Locate the cell with the specified text and output its (X, Y) center coordinate. 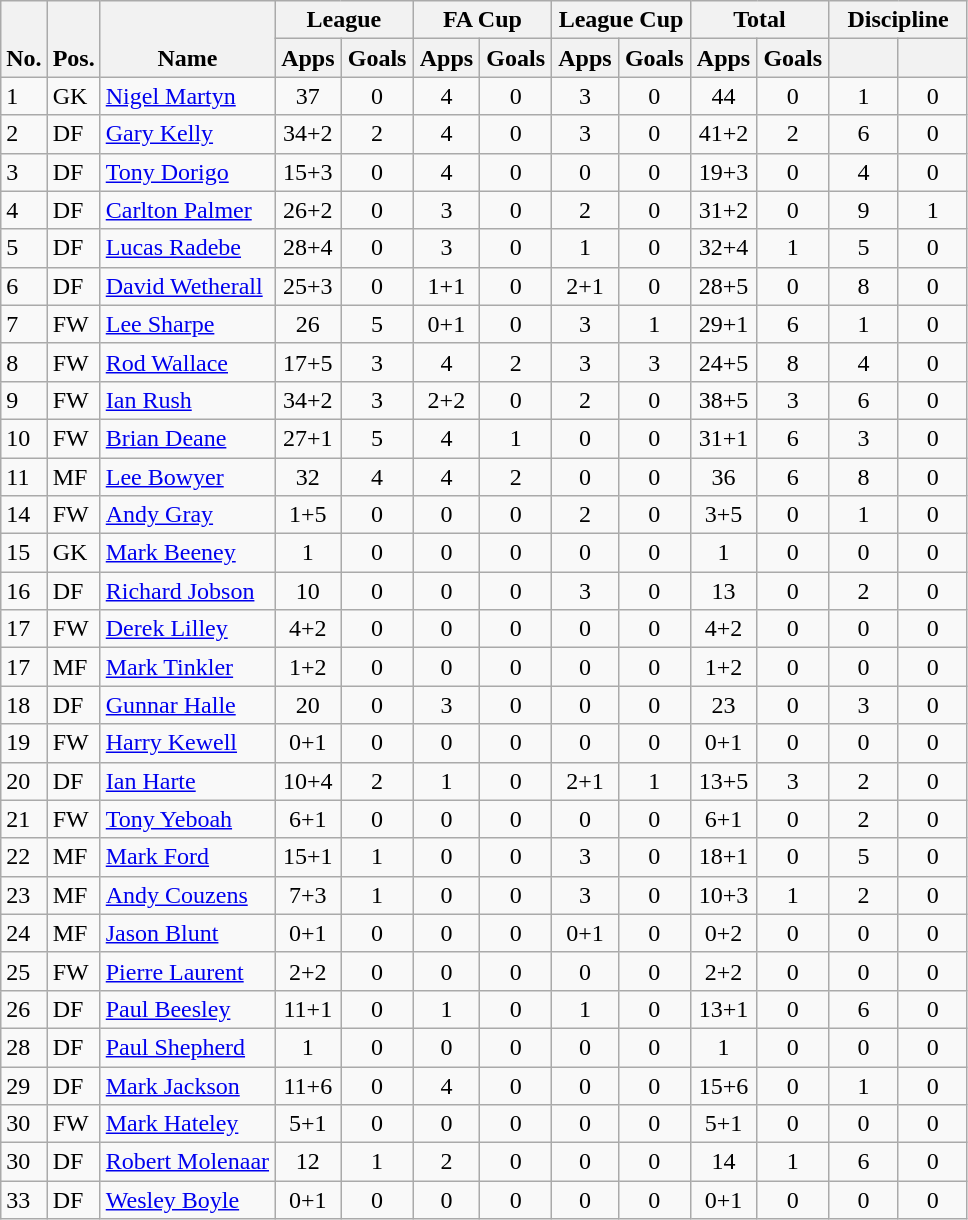
Discipline (898, 20)
25+3 (308, 286)
18 (24, 705)
13+1 (724, 1009)
Mark Jackson (187, 1085)
Harry Kewell (187, 743)
25 (24, 971)
12 (308, 1162)
Gunnar Halle (187, 705)
Tony Dorigo (187, 172)
Nigel Martyn (187, 96)
Carlton Palmer (187, 210)
Andy Couzens (187, 895)
Gary Kelly (187, 134)
Name (187, 39)
7+3 (308, 895)
11+1 (308, 1009)
13+5 (724, 781)
Richard Jobson (187, 591)
24 (24, 933)
24+5 (724, 362)
Pierre Laurent (187, 971)
Mark Ford (187, 857)
Derek Lilley (187, 629)
Ian Rush (187, 400)
38+5 (724, 400)
15+1 (308, 857)
Paul Shepherd (187, 1047)
Ian Harte (187, 781)
21 (24, 819)
Lucas Radebe (187, 248)
Wesley Boyle (187, 1200)
11 (24, 477)
0+2 (724, 933)
41+2 (724, 134)
28 (24, 1047)
33 (24, 1200)
1+1 (446, 286)
Mark Tinkler (187, 667)
37 (308, 96)
7 (24, 324)
Mark Hateley (187, 1124)
Rod Wallace (187, 362)
10+4 (308, 781)
19 (24, 743)
Pos. (74, 39)
31+2 (724, 210)
Andy Gray (187, 515)
15 (24, 553)
32+4 (724, 248)
13 (724, 591)
David Wetherall (187, 286)
44 (724, 96)
28+4 (308, 248)
29+1 (724, 324)
36 (724, 477)
League (344, 20)
Tony Yeboah (187, 819)
11+6 (308, 1085)
17+5 (308, 362)
Total (760, 20)
Brian Deane (187, 438)
31+1 (724, 438)
10+3 (724, 895)
29 (24, 1085)
Lee Sharpe (187, 324)
19+3 (724, 172)
22 (24, 857)
Jason Blunt (187, 933)
15+3 (308, 172)
Lee Bowyer (187, 477)
32 (308, 477)
Robert Molenaar (187, 1162)
28+5 (724, 286)
18+1 (724, 857)
Mark Beeney (187, 553)
No. (24, 39)
League Cup (622, 20)
27+1 (308, 438)
1+5 (308, 515)
16 (24, 591)
15+6 (724, 1085)
FA Cup (482, 20)
Paul Beesley (187, 1009)
26+2 (308, 210)
3+5 (724, 515)
